Detect which cell encompasses the target text, then output its [X, Y] center coordinate. 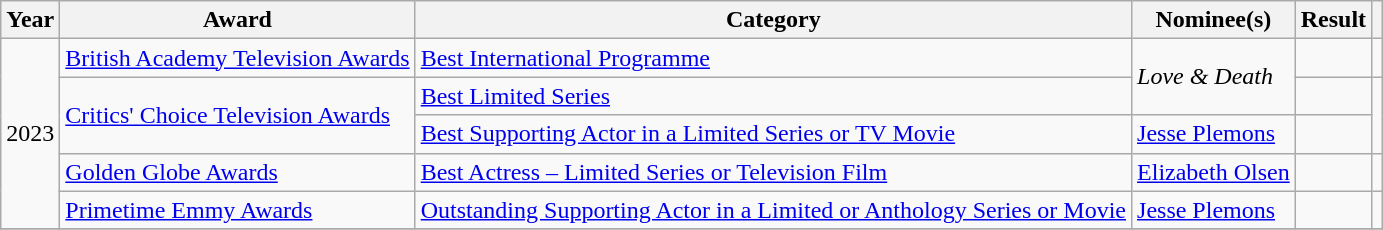
Outstanding Supporting Actor in a Limited or Anthology Series or Movie [773, 210]
British Academy Television Awards [238, 58]
Category [773, 20]
Nominee(s) [1214, 20]
Love & Death [1214, 77]
Primetime Emmy Awards [238, 210]
Best Supporting Actor in a Limited Series or TV Movie [773, 134]
Year [30, 20]
Best Actress – Limited Series or Television Film [773, 172]
Best Limited Series [773, 96]
Golden Globe Awards [238, 172]
Elizabeth Olsen [1214, 172]
2023 [30, 134]
Critics' Choice Television Awards [238, 115]
Result [1333, 20]
Best International Programme [773, 58]
Award [238, 20]
